Find where the given text appears and provide that cell's center as (X, Y) coordinate. 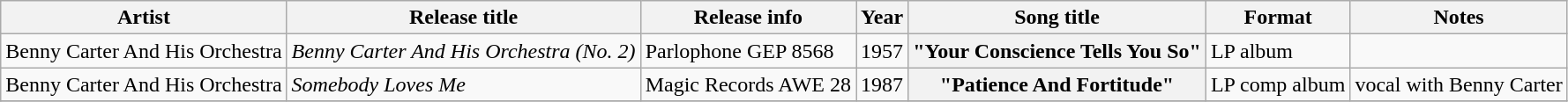
Song title (1057, 18)
LP album (1278, 51)
Release info (748, 18)
Artist (144, 18)
LP comp album (1278, 84)
Benny Carter And His Orchestra (No. 2) (464, 51)
vocal with Benny Carter (1459, 84)
1987 (882, 84)
"Patience And Fortitude" (1057, 84)
"Your Conscience Tells You So" (1057, 51)
Notes (1459, 18)
1957 (882, 51)
Magic Records AWE 28 (748, 84)
Release title (464, 18)
Format (1278, 18)
Somebody Loves Me (464, 84)
Year (882, 18)
Parlophone GEP 8568 (748, 51)
